Capture the cell that displays the provided text and extract its (X, Y) central coordinate. 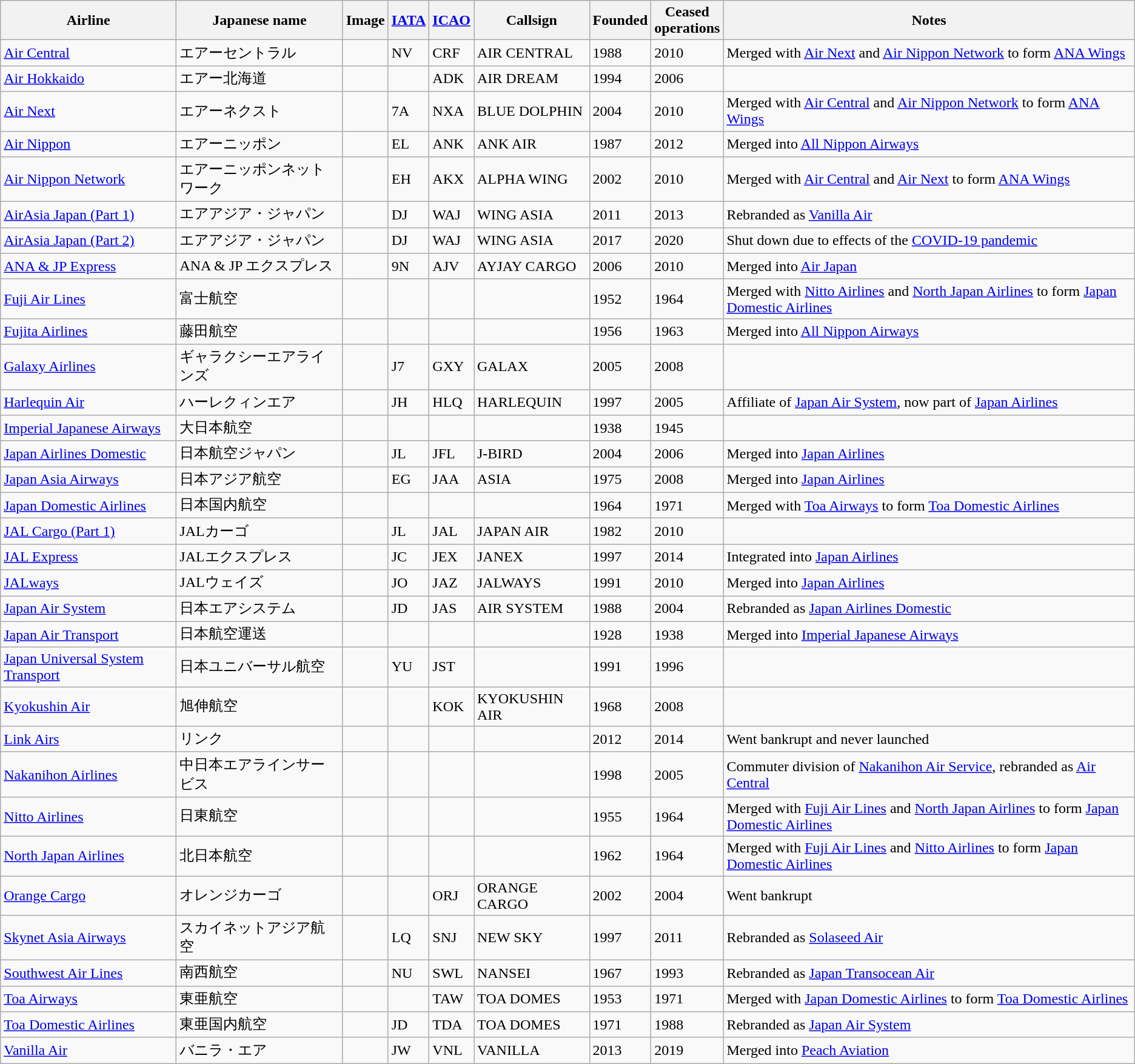
ギャラクシーエアラインズ (259, 367)
エアー北海道 (259, 79)
1963 (688, 331)
ICAO (452, 21)
Rebranded as Japan Airlines Domestic (929, 609)
JALウェイズ (259, 583)
日本アジア航空 (259, 480)
1962 (620, 856)
JAPAN AIR (532, 531)
1993 (688, 974)
KOK (452, 707)
Air Hokkaido (89, 79)
2017 (620, 240)
Vanilla Air (89, 1050)
JAA (452, 480)
スカイネットアジア航空 (259, 938)
JST (452, 667)
AirAsia Japan (Part 2) (89, 240)
AIR SYSTEM (532, 609)
AKX (452, 179)
JO (409, 583)
1955 (620, 816)
2019 (688, 1050)
J7 (409, 367)
Integrated into Japan Airlines (929, 557)
Fuji Air Lines (89, 298)
GXY (452, 367)
Japan Asia Airways (89, 480)
VNL (452, 1050)
Founded (620, 21)
7A (409, 112)
日本国内航空 (259, 506)
Link Airs (89, 740)
Fujita Airlines (89, 331)
1945 (688, 428)
Commuter division of Nakanihon Air Service, rebranded as Air Central (929, 774)
Air Central (89, 53)
Japan Universal System Transport (89, 667)
JAL (452, 531)
LQ (409, 938)
Toa Domestic Airlines (89, 1025)
1982 (620, 531)
AirAsia Japan (Part 1) (89, 215)
Japan Air System (89, 609)
ALPHA WING (532, 179)
Japan Airlines Domestic (89, 453)
東亜国内航空 (259, 1025)
Affiliate of Japan Air System, now part of Japan Airlines (929, 403)
NANSEI (532, 974)
エアーニッポンネットワーク (259, 179)
1956 (620, 331)
AJV (452, 267)
日本エアシステム (259, 609)
大日本航空 (259, 428)
EG (409, 480)
バニラ・エア (259, 1050)
1952 (620, 298)
南西航空 (259, 974)
ORANGE CARGO (532, 895)
Merged with Toa Airways to form Toa Domestic Airlines (929, 506)
Imperial Japanese Airways (89, 428)
Air Nippon (89, 144)
日本航空ジャパン (259, 453)
1967 (620, 974)
Air Next (89, 112)
Airline (89, 21)
日本ユニバーサル航空 (259, 667)
Ceased operations (688, 21)
Callsign (532, 21)
Southwest Air Lines (89, 974)
Toa Airways (89, 999)
JANEX (532, 557)
NV (409, 53)
Merged into Air Japan (929, 267)
JW (409, 1050)
Air Nippon Network (89, 179)
ANA & JP Express (89, 267)
JH (409, 403)
9N (409, 267)
北日本航空 (259, 856)
IATA (409, 21)
YU (409, 667)
Merged with Fuji Air Lines and Nitto Airlines to form Japan Domestic Airlines (929, 856)
Merged into Peach Aviation (929, 1050)
Japan Domestic Airlines (89, 506)
JAL Cargo (Part 1) (89, 531)
Went bankrupt and never launched (929, 740)
Rebranded as Solaseed Air (929, 938)
AIR DREAM (532, 79)
JEX (452, 557)
JALカーゴ (259, 531)
EH (409, 179)
AYJAY CARGO (532, 267)
HLQ (452, 403)
Nitto Airlines (89, 816)
東亜航空 (259, 999)
Japan Air Transport (89, 634)
Merged with Nitto Airlines and North Japan Airlines to form Japan Domestic Airlines (929, 298)
Notes (929, 21)
Kyokushin Air (89, 707)
Skynet Asia Airways (89, 938)
CRF (452, 53)
NEW SKY (532, 938)
1994 (620, 79)
オレンジカーゴ (259, 895)
ハーレクィンエア (259, 403)
Harlequin Air (89, 403)
日本航空運送 (259, 634)
エアーニッポン (259, 144)
North Japan Airlines (89, 856)
1996 (688, 667)
Merged with Fuji Air Lines and North Japan Airlines to form Japan Domestic Airlines (929, 816)
Galaxy Airlines (89, 367)
Orange Cargo (89, 895)
1998 (620, 774)
富士航空 (259, 298)
ANK (452, 144)
エアーセントラル (259, 53)
TAW (452, 999)
TDA (452, 1025)
JAS (452, 609)
1928 (620, 634)
Merged with Air Central and Air Nippon Network to form ANA Wings (929, 112)
日東航空 (259, 816)
中日本エアラインサービス (259, 774)
JALways (89, 583)
ASIA (532, 480)
JALエクスプレス (259, 557)
Shut down due to effects of the COVID-19 pandemic (929, 240)
GALAX (532, 367)
Image (365, 21)
EL (409, 144)
旭伸航空 (259, 707)
1968 (620, 707)
Merged with Air Next and Air Nippon Network to form ANA Wings (929, 53)
Japanese name (259, 21)
BLUE DOLPHIN (532, 112)
JALWAYS (532, 583)
藤田航空 (259, 331)
Rebranded as Japan Transocean Air (929, 974)
Rebranded as Vanilla Air (929, 215)
J-BIRD (532, 453)
Merged with Japan Domestic Airlines to form Toa Domestic Airlines (929, 999)
ADK (452, 79)
SNJ (452, 938)
Merged into Imperial Japanese Airways (929, 634)
2020 (688, 240)
リンク (259, 740)
JFL (452, 453)
ORJ (452, 895)
VANILLA (532, 1050)
HARLEQUIN (532, 403)
エアーネクスト (259, 112)
JAZ (452, 583)
1975 (620, 480)
JC (409, 557)
AIR CENTRAL (532, 53)
Nakanihon Airlines (89, 774)
1953 (620, 999)
ANK AIR (532, 144)
1987 (620, 144)
NXA (452, 112)
NU (409, 974)
SWL (452, 974)
ANA & JP エクスプレス (259, 267)
JAL Express (89, 557)
Merged with Air Central and Air Next to form ANA Wings (929, 179)
KYOKUSHIN AIR (532, 707)
Rebranded as Japan Air System (929, 1025)
Went bankrupt (929, 895)
